Scan for the cell matching the given text and deliver its [X, Y] coordinate at center. 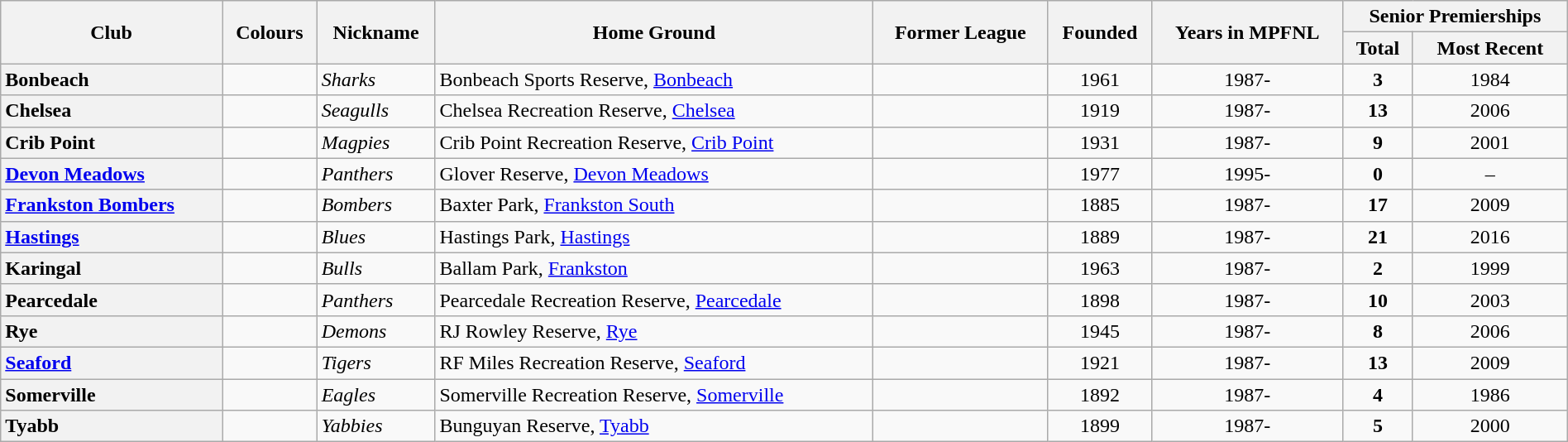
Club [112, 32]
Frankston Bombers [112, 205]
Karingal [112, 268]
Nickname [375, 32]
Seagulls [375, 111]
1963 [1100, 268]
Pearcedale Recreation Reserve, Pearcedale [654, 300]
Former League [961, 32]
Bulls [375, 268]
2001 [1490, 142]
1931 [1100, 142]
Devon Meadows [112, 174]
Demons [375, 331]
Bonbeach Sports Reserve, Bonbeach [654, 79]
2000 [1490, 426]
Total [1378, 48]
Ballam Park, Frankston [654, 268]
0 [1378, 174]
1921 [1100, 363]
Baxter Park, Frankston South [654, 205]
Magpies [375, 142]
Somerville Recreation Reserve, Somerville [654, 395]
Founded [1100, 32]
Crib Point Recreation Reserve, Crib Point [654, 142]
Most Recent [1490, 48]
1961 [1100, 79]
9 [1378, 142]
5 [1378, 426]
Glover Reserve, Devon Meadows [654, 174]
Seaford [112, 363]
1945 [1100, 331]
1919 [1100, 111]
1986 [1490, 395]
Bombers [375, 205]
4 [1378, 395]
Tyabb [112, 426]
2003 [1490, 300]
1898 [1100, 300]
Bunguyan Reserve, Tyabb [654, 426]
RJ Rowley Reserve, Rye [654, 331]
Rye [112, 331]
Blues [375, 237]
Bonbeach [112, 79]
17 [1378, 205]
Tigers [375, 363]
1889 [1100, 237]
Chelsea [112, 111]
RF Miles Recreation Reserve, Seaford [654, 363]
1995- [1247, 174]
Eagles [375, 395]
Years in MPFNL [1247, 32]
2016 [1490, 237]
2 [1378, 268]
Somerville [112, 395]
1892 [1100, 395]
1984 [1490, 79]
Crib Point [112, 142]
Sharks [375, 79]
Chelsea Recreation Reserve, Chelsea [654, 111]
Pearcedale [112, 300]
10 [1378, 300]
Yabbies [375, 426]
– [1490, 174]
Home Ground [654, 32]
1977 [1100, 174]
1999 [1490, 268]
1899 [1100, 426]
1885 [1100, 205]
8 [1378, 331]
Colours [270, 32]
Senior Premierships [1456, 17]
Hastings Park, Hastings [654, 237]
Hastings [112, 237]
21 [1378, 237]
3 [1378, 79]
